For the text-containing cell, return its midpoint in (x, y) coordinate format. 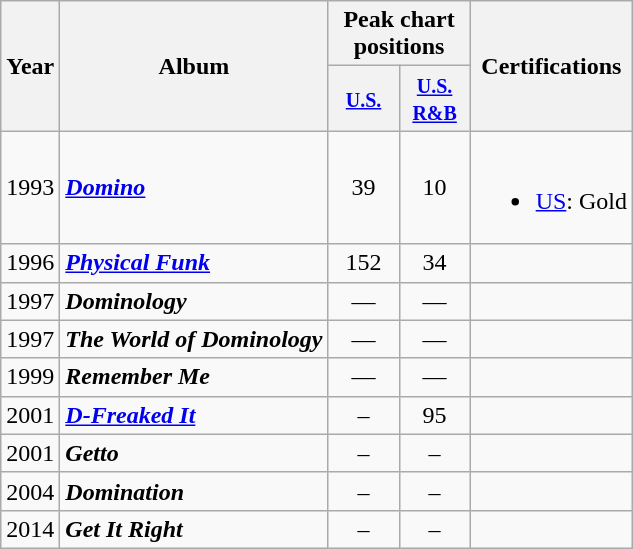
The World of Dominology (194, 339)
Get It Right (194, 529)
2004 (30, 491)
95 (434, 415)
Certifications (551, 66)
Domino (194, 188)
Dominology (194, 301)
39 (364, 188)
2014 (30, 529)
U.S. (364, 98)
D-Freaked It (194, 415)
10 (434, 188)
US: Gold (551, 188)
152 (364, 263)
Physical Funk (194, 263)
Getto (194, 453)
1993 (30, 188)
1999 (30, 377)
Album (194, 66)
1996 (30, 263)
Remember Me (194, 377)
Domination (194, 491)
34 (434, 263)
Peak chart positions (399, 34)
U.S. R&B (434, 98)
Year (30, 66)
